Output the (x, y) coordinate of the center of the cell containing the given text.  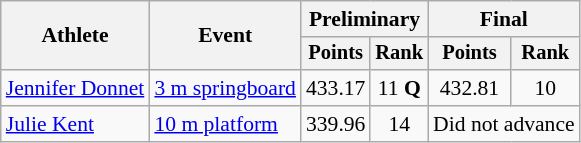
3 m springboard (225, 88)
10 (546, 88)
Jennifer Donnet (76, 88)
Final (504, 19)
432.81 (470, 88)
Athlete (76, 36)
Julie Kent (76, 124)
339.96 (336, 124)
14 (399, 124)
Did not advance (504, 124)
433.17 (336, 88)
Preliminary (364, 19)
10 m platform (225, 124)
11 Q (399, 88)
Event (225, 36)
